Capture the cell that displays the provided text and extract its [x, y] central coordinate. 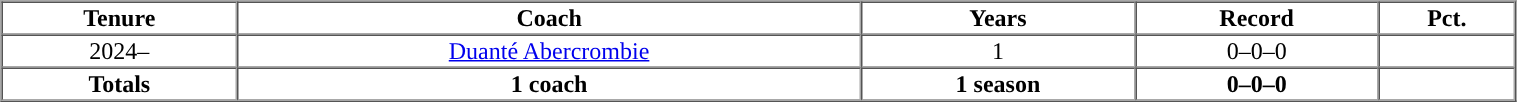
1 season [998, 84]
Pct. [1446, 18]
1 coach [549, 84]
Tenure [120, 18]
Years [998, 18]
Totals [120, 84]
Coach [549, 18]
1 [998, 50]
Duanté Abercrombie [549, 50]
2024– [120, 50]
Record [1257, 18]
